Output the [x, y] coordinate of the center of the cell containing the given text.  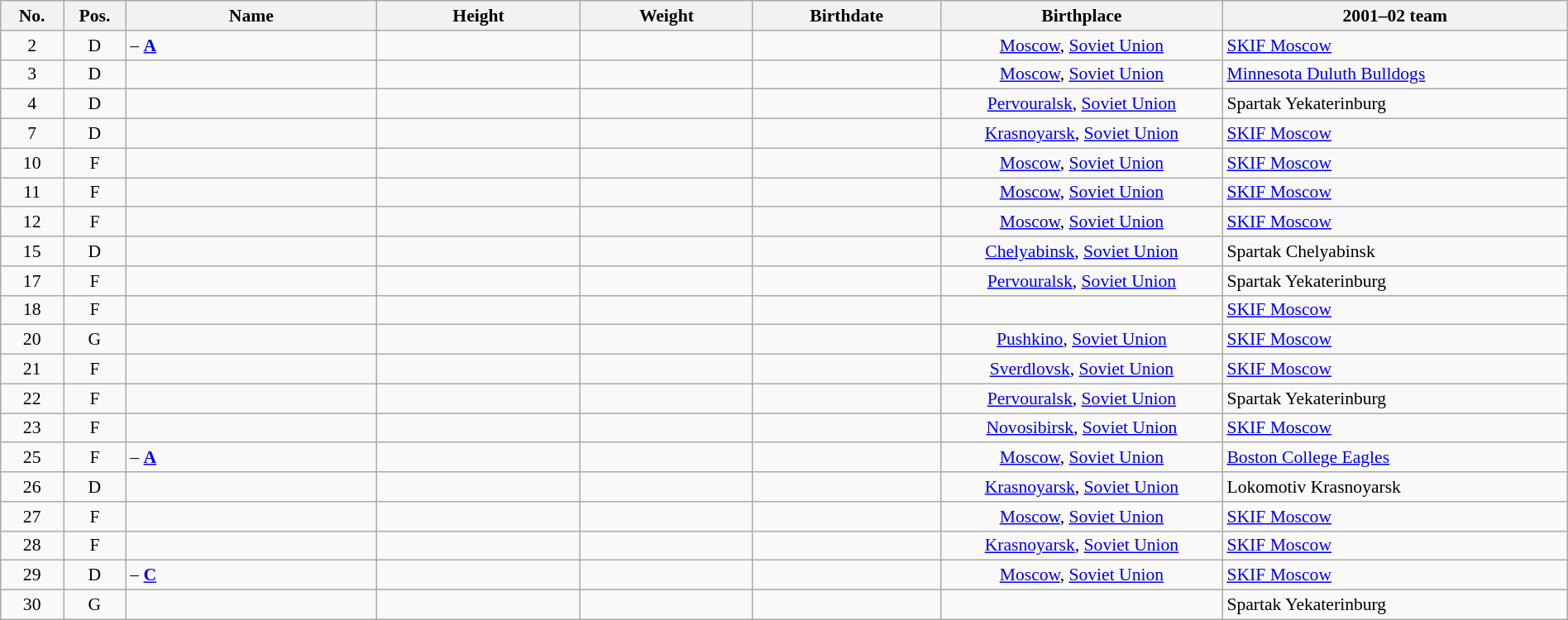
Sverdlovsk, Soviet Union [1082, 370]
2 [32, 45]
23 [32, 428]
– C [251, 575]
7 [32, 134]
Spartak Chelyabinsk [1394, 251]
Novosibirsk, Soviet Union [1082, 428]
Chelyabinsk, Soviet Union [1082, 251]
Boston College Eagles [1394, 458]
10 [32, 163]
2001–02 team [1394, 16]
4 [32, 104]
Lokomotiv Krasnoyarsk [1394, 487]
No. [32, 16]
3 [32, 74]
27 [32, 517]
Height [478, 16]
26 [32, 487]
Name [251, 16]
12 [32, 222]
Pushkino, Soviet Union [1082, 340]
22 [32, 398]
21 [32, 370]
20 [32, 340]
Weight [667, 16]
28 [32, 546]
18 [32, 310]
17 [32, 281]
29 [32, 575]
Birthplace [1082, 16]
Pos. [95, 16]
15 [32, 251]
Minnesota Duluth Bulldogs [1394, 74]
25 [32, 458]
Birthdate [847, 16]
11 [32, 193]
30 [32, 605]
